Provide the [x, y] coordinate of the cell's center where the given text is located.  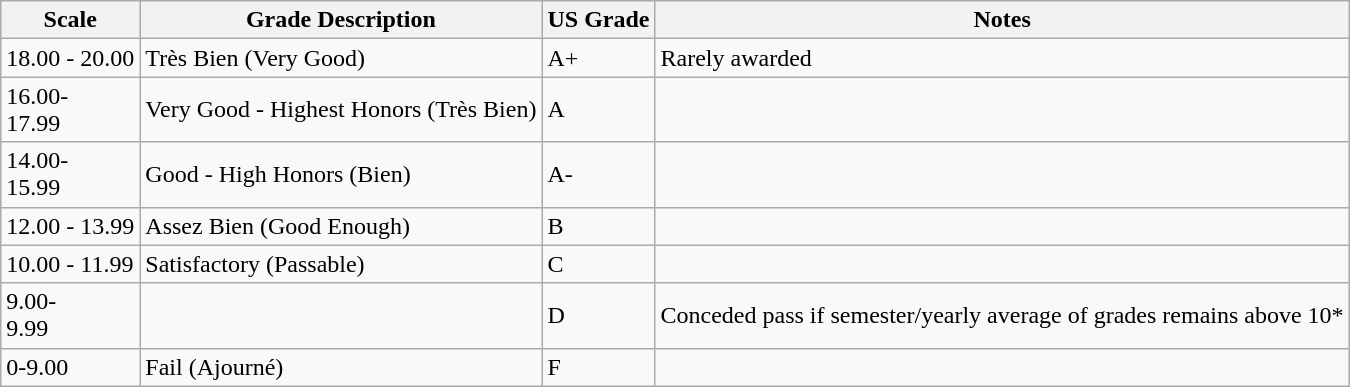
Très Bien (Very Good) [341, 58]
Assez Bien (Good Enough) [341, 226]
F [598, 367]
Very Good - Highest Honors (Très Bien) [341, 110]
Satisfactory (Passable) [341, 264]
Scale [70, 20]
A- [598, 174]
10.00 - 11.99 [70, 264]
Grade Description [341, 20]
9.00-9.99 [70, 316]
B [598, 226]
A+ [598, 58]
Rarely awarded [1002, 58]
Notes [1002, 20]
14.00-15.99 [70, 174]
A [598, 110]
US Grade [598, 20]
Fail (Ajourné) [341, 367]
0-9.00 [70, 367]
18.00 - 20.00 [70, 58]
16.00-17.99 [70, 110]
D [598, 316]
C [598, 264]
Good - High Honors (Bien) [341, 174]
12.00 - 13.99 [70, 226]
Conceded pass if semester/yearly average of grades remains above 10* [1002, 316]
